Search for the cell housing the specified text and yield its (x, y) center coordinate. 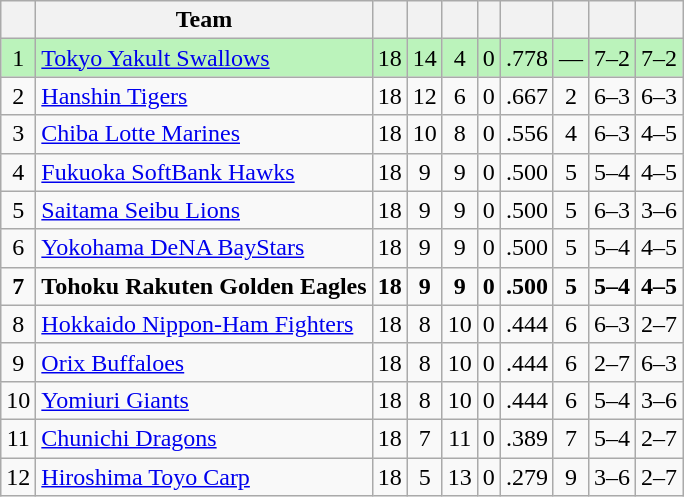
Tokyo Yakult Swallows (204, 58)
.556 (526, 134)
Hiroshima Toyo Carp (204, 477)
13 (460, 477)
.778 (526, 58)
Chiba Lotte Marines (204, 134)
Yokohama DeNA BayStars (204, 248)
Team (204, 20)
— (570, 58)
Saitama Seibu Lions (204, 210)
Tohoku Rakuten Golden Eagles (204, 286)
14 (424, 58)
Hanshin Tigers (204, 96)
.279 (526, 477)
Orix Buffaloes (204, 362)
Chunichi Dragons (204, 438)
.389 (526, 438)
1 (18, 58)
.667 (526, 96)
Yomiuri Giants (204, 400)
3 (18, 134)
Fukuoka SoftBank Hawks (204, 172)
Hokkaido Nippon-Ham Fighters (204, 324)
